Detect which cell encompasses the target text, then output its [x, y] center coordinate. 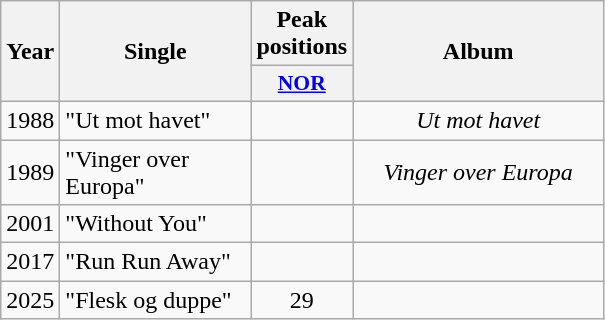
Year [30, 52]
"Vinger over Europa" [156, 172]
2001 [30, 224]
1989 [30, 172]
"Flesk og duppe" [156, 300]
Vinger over Europa [478, 172]
Single [156, 52]
Ut mot havet [478, 120]
Album [478, 52]
29 [302, 300]
1988 [30, 120]
2025 [30, 300]
2017 [30, 262]
NOR [302, 84]
Peak positions [302, 34]
"Ut mot havet" [156, 120]
"Without You" [156, 224]
"Run Run Away" [156, 262]
